Output the [x, y] coordinate of the center of the cell containing the given text.  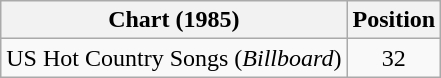
32 [394, 58]
Position [394, 20]
Chart (1985) [174, 20]
US Hot Country Songs (Billboard) [174, 58]
